Capture the cell that displays the provided text and extract its (x, y) central coordinate. 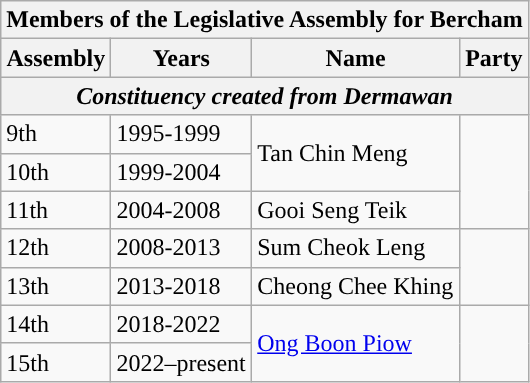
2004-2008 (182, 210)
Ong Boon Piow (356, 343)
13th (56, 286)
Years (182, 58)
Party (494, 58)
2022–present (182, 362)
Assembly (56, 58)
11th (56, 210)
Name (356, 58)
Cheong Chee Khing (356, 286)
Sum Cheok Leng (356, 248)
Constituency created from Dermawan (264, 96)
Gooi Seng Teik (356, 210)
15th (56, 362)
2008-2013 (182, 248)
2018-2022 (182, 324)
12th (56, 248)
9th (56, 134)
14th (56, 324)
1999-2004 (182, 172)
Tan Chin Meng (356, 153)
Members of the Legislative Assembly for Bercham (264, 20)
10th (56, 172)
1995-1999 (182, 134)
2013-2018 (182, 286)
